Scan for the cell matching the given text and deliver its (x, y) coordinate at center. 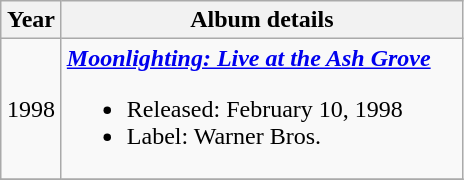
1998 (32, 109)
Album details (262, 20)
Year (32, 20)
Moonlighting: Live at the Ash GroveReleased: February 10, 1998Label: Warner Bros. (262, 109)
